Capture the cell that displays the provided text and extract its (X, Y) central coordinate. 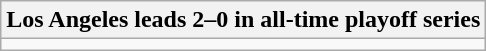
Los Angeles leads 2–0 in all-time playoff series (244, 20)
